Return the [x, y] coordinate for the center point of the cell that contains the specified text.  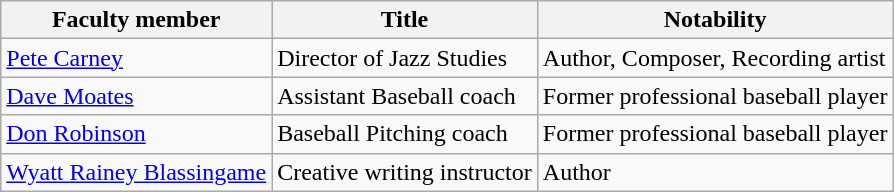
Assistant Baseball coach [405, 96]
Pete Carney [136, 58]
Creative writing instructor [405, 172]
Wyatt Rainey Blassingame [136, 172]
Director of Jazz Studies [405, 58]
Baseball Pitching coach [405, 134]
Faculty member [136, 20]
Author, Composer, Recording artist [715, 58]
Title [405, 20]
Author [715, 172]
Don Robinson [136, 134]
Notability [715, 20]
Dave Moates [136, 96]
